Pinpoint the cell where the given text exists, returning its [x, y] midpoint coordinate. 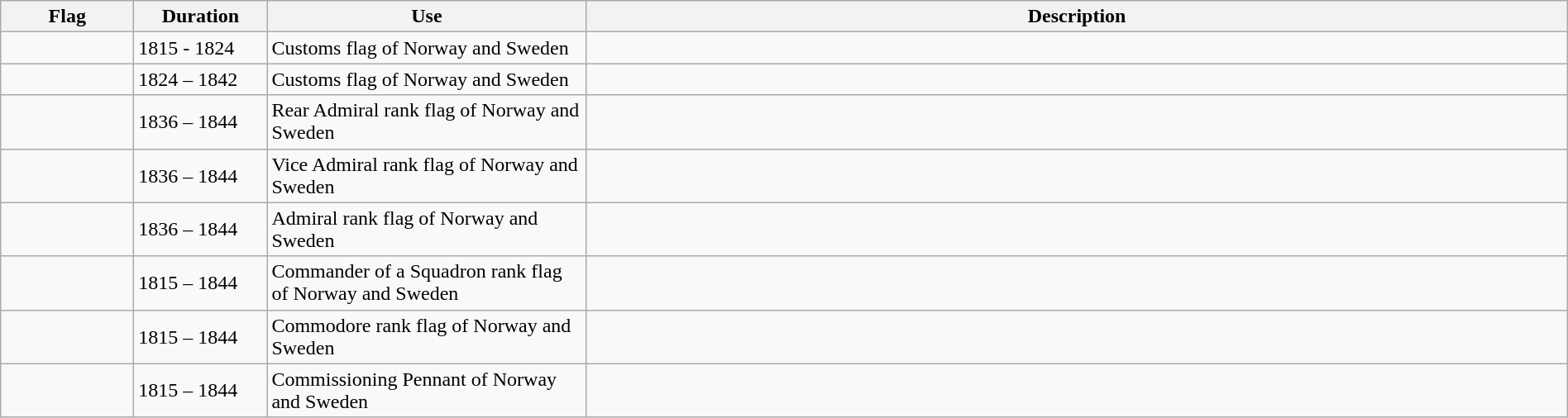
Admiral rank flag of Norway and Sweden [427, 230]
1824 – 1842 [200, 79]
Commander of a Squadron rank flag of Norway and Sweden [427, 283]
Flag [68, 17]
Description [1077, 17]
Duration [200, 17]
Use [427, 17]
Commissioning Pennant of Norway and Sweden [427, 390]
Rear Admiral rank flag of Norway and Sweden [427, 122]
Commodore rank flag of Norway and Sweden [427, 337]
1815 - 1824 [200, 48]
Vice Admiral rank flag of Norway and Sweden [427, 175]
